Find where the given text appears and provide that cell's center as (x, y) coordinate. 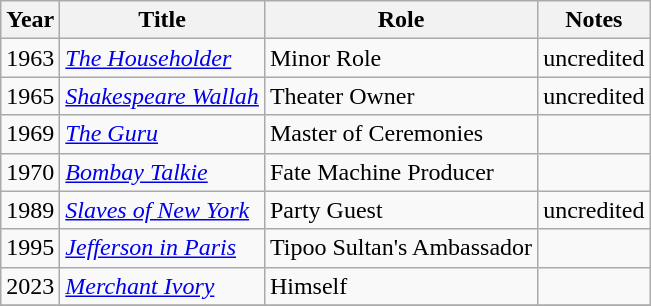
Himself (400, 286)
The Householder (162, 58)
Bombay Talkie (162, 172)
Role (400, 20)
1963 (30, 58)
Slaves of New York (162, 210)
1969 (30, 134)
Title (162, 20)
Fate Machine Producer (400, 172)
1965 (30, 96)
1989 (30, 210)
Year (30, 20)
Jefferson in Paris (162, 248)
Shakespeare Wallah (162, 96)
1970 (30, 172)
Master of Ceremonies (400, 134)
The Guru (162, 134)
Theater Owner (400, 96)
2023 (30, 286)
1995 (30, 248)
Notes (594, 20)
Merchant Ivory (162, 286)
Minor Role (400, 58)
Party Guest (400, 210)
Tipoo Sultan's Ambassador (400, 248)
